Identify which cell holds the provided text, then report its (X, Y) central coordinate. 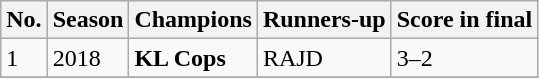
No. (24, 20)
3–2 (464, 58)
1 (24, 58)
KL Cops (193, 58)
2018 (88, 58)
RAJD (324, 58)
Season (88, 20)
Runners-up (324, 20)
Score in final (464, 20)
Champions (193, 20)
